Identify which cell holds the provided text, then report its (X, Y) central coordinate. 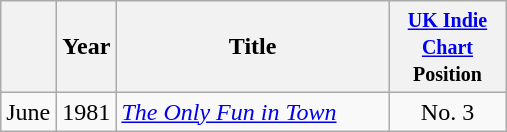
The Only Fun in Town (253, 112)
Year (86, 47)
UK Indie Chart Position (447, 47)
June (29, 112)
Title (253, 47)
1981 (86, 112)
No. 3 (447, 112)
